For the text-containing cell, return its midpoint in [X, Y] coordinate format. 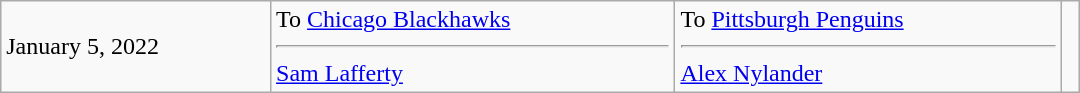
To Chicago BlackhawksSam Lafferty [473, 47]
To Pittsburgh PenguinsAlex Nylander [868, 47]
January 5, 2022 [136, 47]
